Locate the cell with the specified text and output its [X, Y] center coordinate. 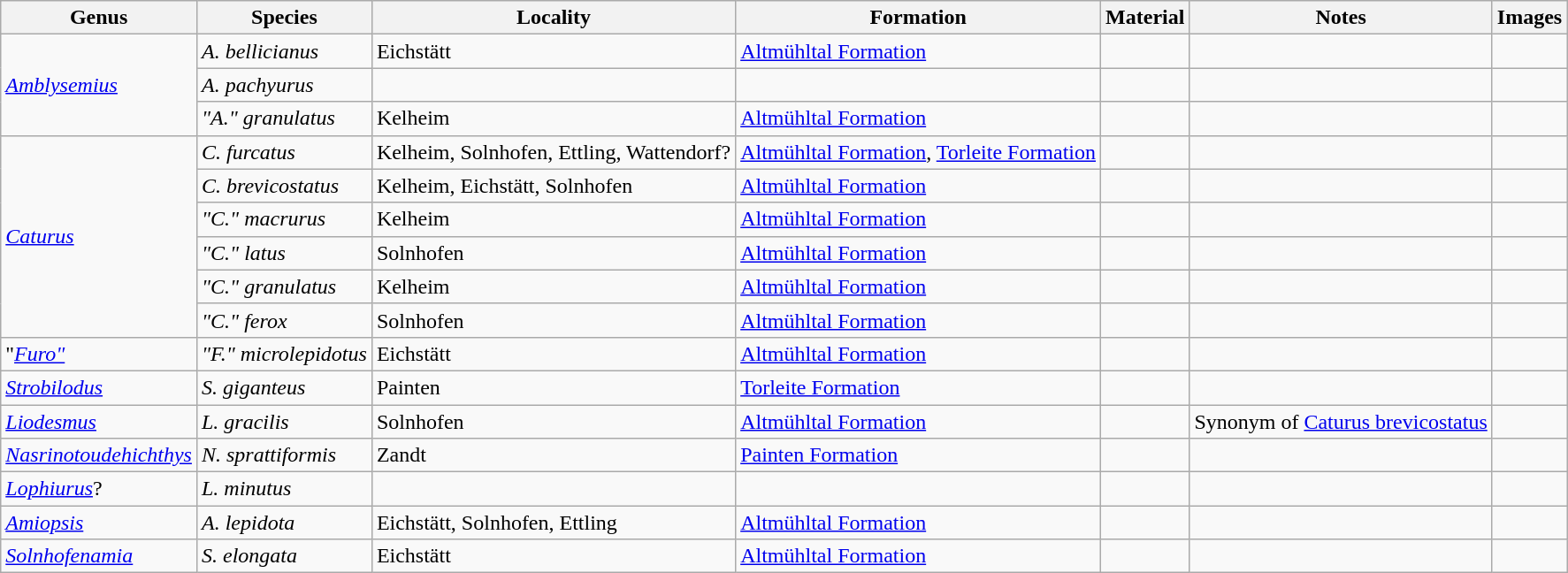
Painten Formation [918, 455]
"A." granulatus [284, 118]
A. pachyurus [284, 85]
Genus [99, 18]
A. lepidota [284, 523]
Altmühltal Formation, Torleite Formation [918, 152]
L. minutus [284, 489]
Material [1145, 18]
Locality [554, 18]
"C." macrurus [284, 219]
Torleite Formation [918, 387]
Liodesmus [99, 422]
Zandt [554, 455]
Caturus [99, 236]
Kelheim, Eichstätt, Solnhofen [554, 186]
Amiopsis [99, 523]
A. bellicianus [284, 51]
Amblysemius [99, 85]
Notes [1341, 18]
N. sprattiformis [284, 455]
"C." ferox [284, 320]
"C." latus [284, 253]
C. furcatus [284, 152]
S. giganteus [284, 387]
"F." microlepidotus [284, 354]
Kelheim, Solnhofen, Ettling, Wattendorf? [554, 152]
Painten [554, 387]
L. gracilis [284, 422]
"C." granulatus [284, 286]
C. brevicostatus [284, 186]
Strobilodus [99, 387]
Formation [918, 18]
Solnhofenamia [99, 556]
"Furo" [99, 354]
Species [284, 18]
Eichstätt, Solnhofen, Ettling [554, 523]
Images [1529, 18]
Synonym of Caturus brevicostatus [1341, 422]
Nasrinotoudehichthys [99, 455]
Lophiurus? [99, 489]
S. elongata [284, 556]
